From the cell containing the given text, extract its center point as (x, y) coordinate. 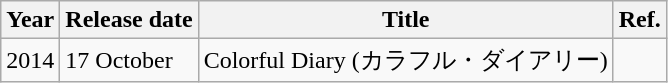
Title (406, 20)
Year (30, 20)
Release date (129, 20)
17 October (129, 60)
Ref. (640, 20)
Colorful Diary (カラフル・ダイアリー) (406, 60)
2014 (30, 60)
